Search for the cell housing the specified text and yield its [x, y] center coordinate. 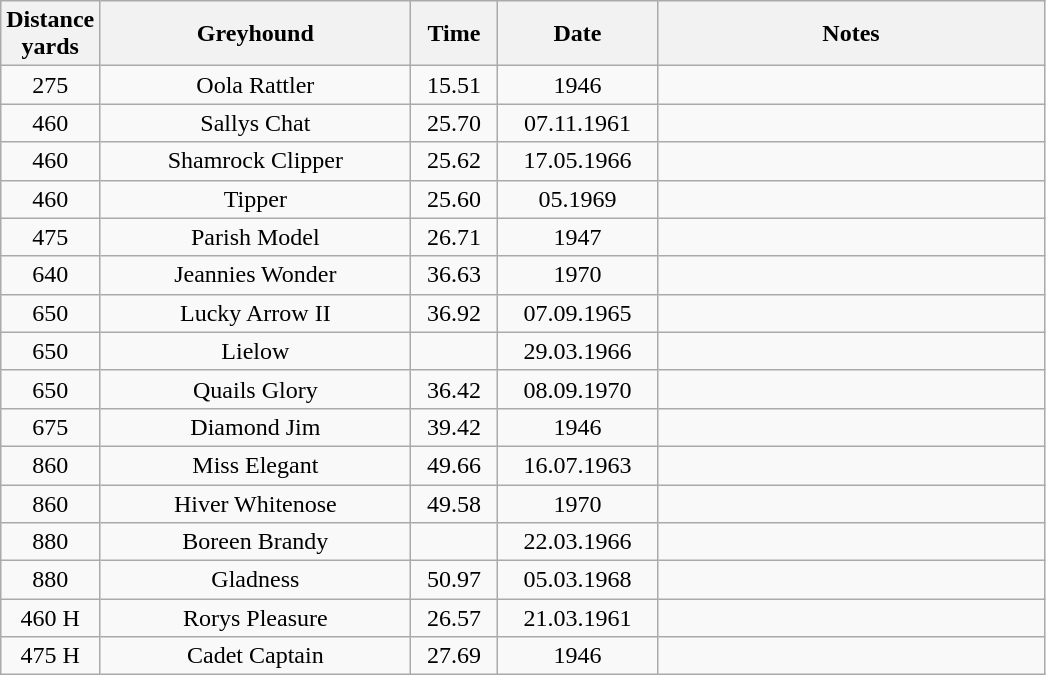
Miss Elegant [256, 465]
Oola Rattler [256, 85]
Quails Glory [256, 389]
1947 [578, 237]
49.58 [454, 503]
640 [50, 275]
Rorys Pleasure [256, 618]
21.03.1961 [578, 618]
26.57 [454, 618]
Parish Model [256, 237]
675 [50, 427]
Lielow [256, 351]
275 [50, 85]
Jeannies Wonder [256, 275]
Hiver Whitenose [256, 503]
27.69 [454, 656]
50.97 [454, 580]
16.07.1963 [578, 465]
Notes [851, 34]
Date [578, 34]
29.03.1966 [578, 351]
Cadet Captain [256, 656]
475 H [50, 656]
36.42 [454, 389]
07.09.1965 [578, 313]
Greyhound [256, 34]
22.03.1966 [578, 542]
25.62 [454, 161]
Time [454, 34]
05.03.1968 [578, 580]
49.66 [454, 465]
Gladness [256, 580]
Tipper [256, 199]
05.1969 [578, 199]
36.92 [454, 313]
Lucky Arrow II [256, 313]
25.60 [454, 199]
15.51 [454, 85]
17.05.1966 [578, 161]
475 [50, 237]
39.42 [454, 427]
26.71 [454, 237]
Distance yards [50, 34]
Shamrock Clipper [256, 161]
07.11.1961 [578, 123]
Boreen Brandy [256, 542]
Sallys Chat [256, 123]
36.63 [454, 275]
Diamond Jim [256, 427]
25.70 [454, 123]
08.09.1970 [578, 389]
460 H [50, 618]
